Detect which cell encompasses the target text, then output its (X, Y) center coordinate. 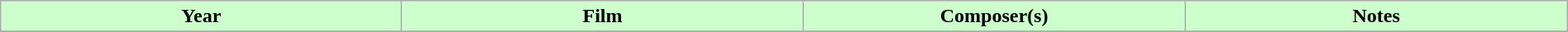
Film (602, 16)
Notes (1376, 16)
Composer(s) (994, 16)
Year (202, 16)
